Return [X, Y] of the center of cell containing provided text 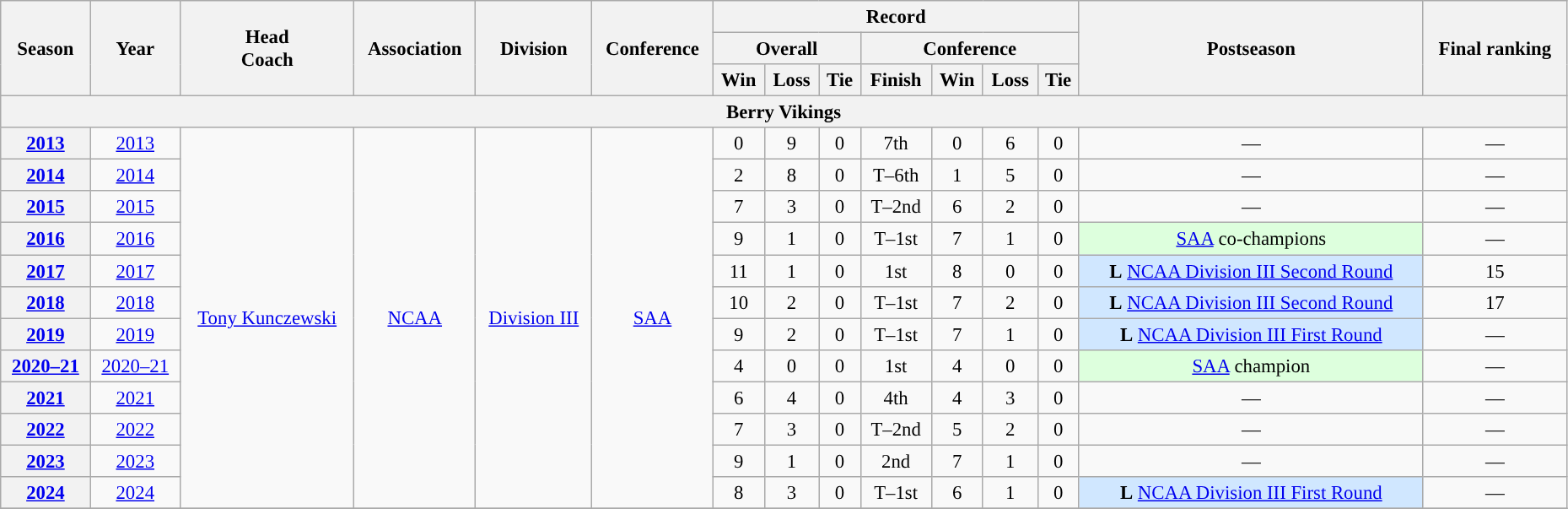
Season [46, 49]
Final ranking [1495, 49]
SAA [653, 317]
17 [1495, 302]
Postseason [1251, 49]
T–6th [896, 176]
Finish [896, 80]
Tony Kunczewski [267, 317]
NCAA [415, 317]
SAA co-champions [1251, 239]
10 [739, 302]
Division III [534, 317]
Association [415, 49]
Overall [786, 49]
Record [896, 17]
Berry Vikings [784, 112]
4th [896, 398]
2nd [896, 461]
HeadCoach [267, 49]
11 [739, 271]
Division [534, 49]
7th [896, 143]
SAA champion [1251, 366]
Year [135, 49]
15 [1495, 271]
